Pinpoint the cell where the given text exists, returning its [x, y] midpoint coordinate. 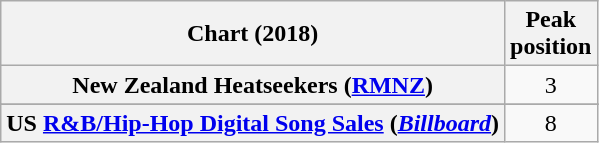
US R&B/Hip-Hop Digital Song Sales (Billboard) [253, 123]
3 [551, 85]
New Zealand Heatseekers (RMNZ) [253, 85]
Chart (2018) [253, 34]
Peak position [551, 34]
8 [551, 123]
